Search for the cell housing the specified text and yield its (X, Y) center coordinate. 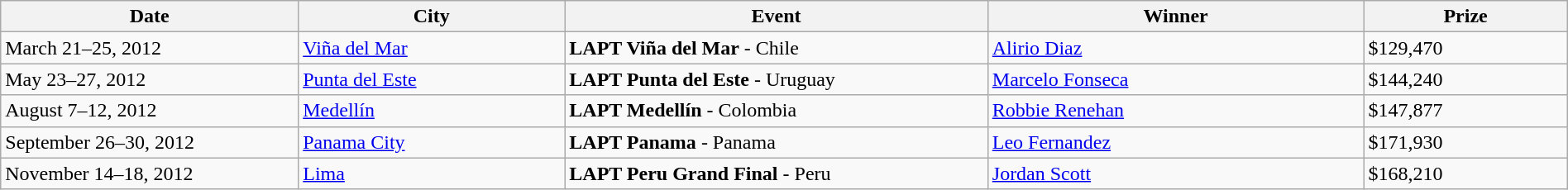
$129,470 (1465, 48)
Leo Fernandez (1176, 142)
LAPT Peru Grand Final - Peru (777, 173)
Winner (1176, 17)
LAPT Punta del Este - Uruguay (777, 79)
$171,930 (1465, 142)
Jordan Scott (1176, 173)
August 7–12, 2012 (150, 111)
Lima (432, 173)
City (432, 17)
September 26–30, 2012 (150, 142)
Medellín (432, 111)
LAPT Medellín - Colombia (777, 111)
Alirio Diaz (1176, 48)
Event (777, 17)
Robbie Renehan (1176, 111)
$147,877 (1465, 111)
$144,240 (1465, 79)
May 23–27, 2012 (150, 79)
Viña del Mar (432, 48)
Prize (1465, 17)
$168,210 (1465, 173)
March 21–25, 2012 (150, 48)
Date (150, 17)
LAPT Panama - Panama (777, 142)
Panama City (432, 142)
November 14–18, 2012 (150, 173)
Punta del Este (432, 79)
Marcelo Fonseca (1176, 79)
LAPT Viña del Mar - Chile (777, 48)
